Locate the cell with the specified text and output its [X, Y] center coordinate. 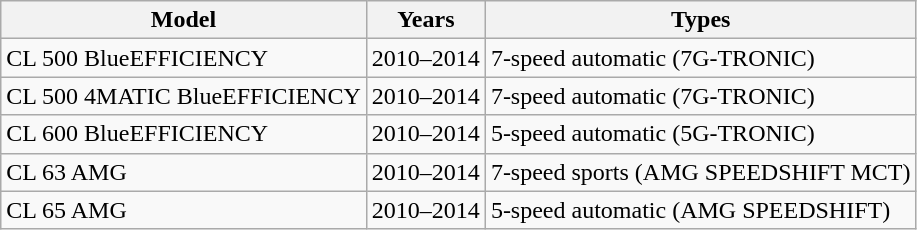
5-speed automatic (AMG SPEEDSHIFT) [700, 210]
Years [426, 20]
5-speed automatic (5G-TRONIC) [700, 134]
7-speed sports (AMG SPEEDSHIFT MCT) [700, 172]
CL 65 AMG [184, 210]
Types [700, 20]
CL 500 4MATIC BlueEFFICIENCY [184, 96]
CL 600 BlueEFFICIENCY [184, 134]
CL 500 BlueEFFICIENCY [184, 58]
CL 63 AMG [184, 172]
Model [184, 20]
